From the cell containing the given text, extract its center point as (X, Y) coordinate. 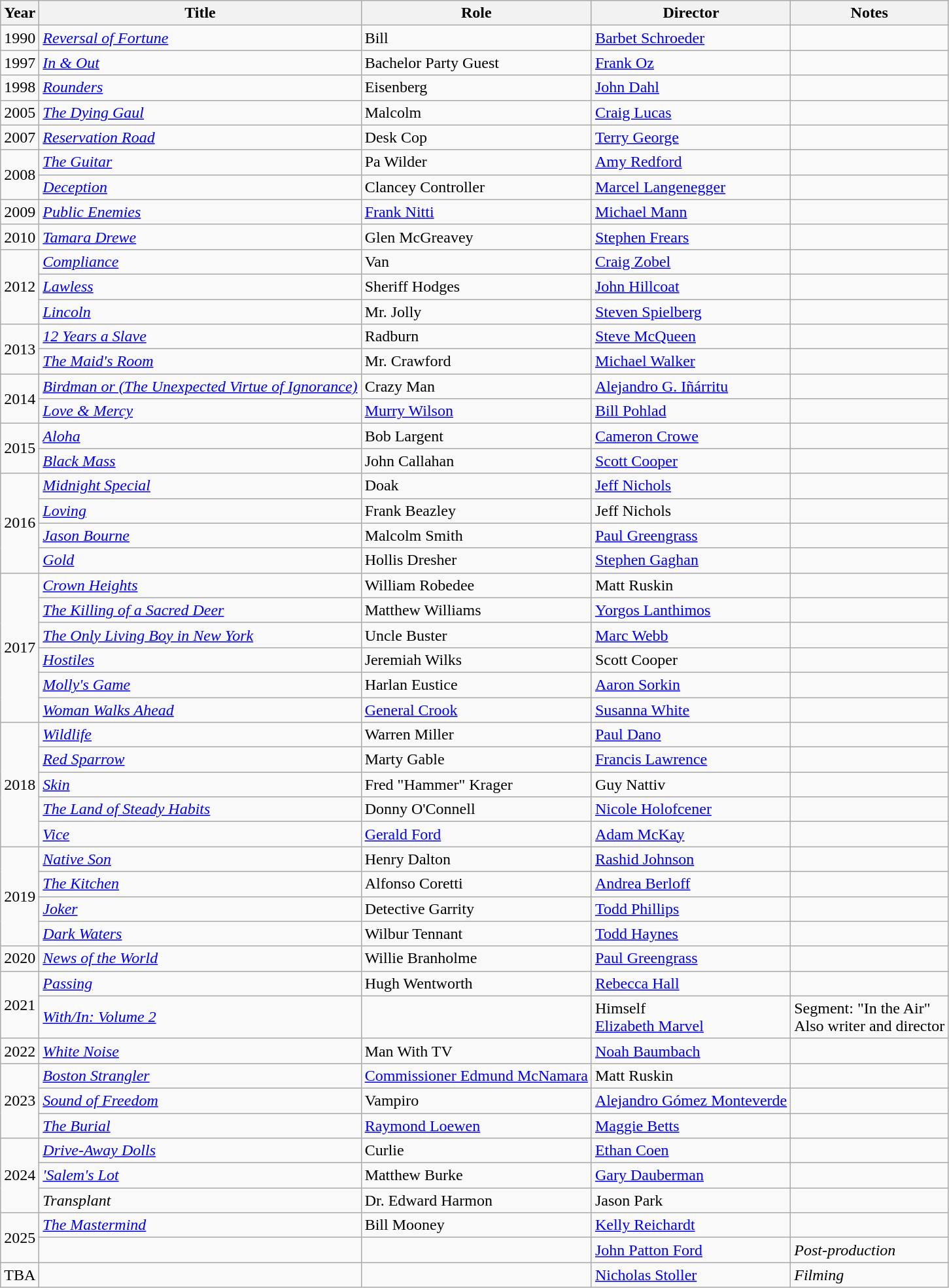
Joker (200, 909)
Rounders (200, 88)
2021 (20, 1004)
2010 (20, 237)
Sound of Freedom (200, 1100)
2007 (20, 137)
Marty Gable (476, 760)
Vice (200, 834)
1997 (20, 63)
Steven Spielberg (691, 312)
Lawless (200, 286)
Radburn (476, 337)
Year (20, 13)
Doak (476, 486)
Midnight Special (200, 486)
Drive-Away Dolls (200, 1151)
Woman Walks Ahead (200, 709)
Loving (200, 511)
Curlie (476, 1151)
Red Sparrow (200, 760)
Jeremiah Wilks (476, 660)
Molly's Game (200, 685)
Glen McGreavey (476, 237)
Black Mass (200, 461)
The Kitchen (200, 884)
Aloha (200, 436)
Henry Dalton (476, 859)
1998 (20, 88)
In & Out (200, 63)
TBA (20, 1275)
Mr. Jolly (476, 312)
2009 (20, 212)
Adam McKay (691, 834)
Harlan Eustice (476, 685)
With/In: Volume 2 (200, 1017)
John Patton Ford (691, 1250)
News of the World (200, 958)
Hollis Dresher (476, 560)
Amy Redford (691, 162)
Public Enemies (200, 212)
Terry George (691, 137)
Bachelor Party Guest (476, 63)
Matthew Williams (476, 610)
Todd Phillips (691, 909)
The Killing of a Sacred Deer (200, 610)
2014 (20, 399)
Tamara Drewe (200, 237)
Boston Strangler (200, 1076)
2005 (20, 112)
Craig Lucas (691, 112)
1990 (20, 38)
Man With TV (476, 1051)
Raymond Loewen (476, 1125)
2017 (20, 647)
William Robedee (476, 585)
Yorgos Lanthimos (691, 610)
Donny O'Connell (476, 809)
John Callahan (476, 461)
Maggie Betts (691, 1125)
Bill Mooney (476, 1225)
Skin (200, 785)
Paul Dano (691, 735)
2018 (20, 785)
Michael Mann (691, 212)
The Only Living Boy in New York (200, 635)
Title (200, 13)
12 Years a Slave (200, 337)
Director (691, 13)
Frank Oz (691, 63)
Murry Wilson (476, 411)
Vampiro (476, 1100)
Filming (870, 1275)
Uncle Buster (476, 635)
2019 (20, 896)
Van (476, 262)
Noah Baumbach (691, 1051)
Michael Walker (691, 362)
Steve McQueen (691, 337)
Rebecca Hall (691, 983)
Nicholas Stoller (691, 1275)
Post-production (870, 1250)
Stephen Gaghan (691, 560)
Jason Bourne (200, 535)
The Maid's Room (200, 362)
The Burial (200, 1125)
Todd Haynes (691, 934)
2020 (20, 958)
Compliance (200, 262)
White Noise (200, 1051)
Gerald Ford (476, 834)
Alejandro Gómez Monteverde (691, 1100)
Malcolm Smith (476, 535)
2024 (20, 1176)
Francis Lawrence (691, 760)
Marcel Langenegger (691, 187)
'Salem's Lot (200, 1176)
Lincoln (200, 312)
Guy Nattiv (691, 785)
Pa Wilder (476, 162)
Reversal of Fortune (200, 38)
Reservation Road (200, 137)
Crown Heights (200, 585)
Wilbur Tennant (476, 934)
2022 (20, 1051)
Ethan Coen (691, 1151)
Hugh Wentworth (476, 983)
Birdman or (The Unexpected Virtue of Ignorance) (200, 386)
Dark Waters (200, 934)
Marc Webb (691, 635)
Willie Branholme (476, 958)
Nicole Holofcener (691, 809)
John Dahl (691, 88)
Warren Miller (476, 735)
Fred "Hammer" Krager (476, 785)
The Dying Gaul (200, 112)
Passing (200, 983)
Notes (870, 13)
Commissioner Edmund McNamara (476, 1076)
Desk Cop (476, 137)
Alfonso Coretti (476, 884)
Clancey Controller (476, 187)
Matthew Burke (476, 1176)
2008 (20, 175)
Dr. Edward Harmon (476, 1200)
Frank Beazley (476, 511)
HimselfElizabeth Marvel (691, 1017)
Native Son (200, 859)
Sheriff Hodges (476, 286)
Gary Dauberman (691, 1176)
Deception (200, 187)
Kelly Reichardt (691, 1225)
Crazy Man (476, 386)
Rashid Johnson (691, 859)
2013 (20, 349)
Transplant (200, 1200)
Bob Largent (476, 436)
Barbet Schroeder (691, 38)
2023 (20, 1100)
Segment: "In the Air" Also writer and director (870, 1017)
The Guitar (200, 162)
The Land of Steady Habits (200, 809)
2015 (20, 449)
Jason Park (691, 1200)
Detective Garrity (476, 909)
2012 (20, 286)
Hostiles (200, 660)
Stephen Frears (691, 237)
Bill Pohlad (691, 411)
Wildlife (200, 735)
Mr. Crawford (476, 362)
Aaron Sorkin (691, 685)
Gold (200, 560)
The Mastermind (200, 1225)
Bill (476, 38)
General Crook (476, 709)
Eisenberg (476, 88)
Malcolm (476, 112)
2016 (20, 523)
Frank Nitti (476, 212)
Andrea Berloff (691, 884)
Cameron Crowe (691, 436)
2025 (20, 1238)
Craig Zobel (691, 262)
Role (476, 13)
Love & Mercy (200, 411)
Alejandro G. Iñárritu (691, 386)
Susanna White (691, 709)
John Hillcoat (691, 286)
